Scan for the cell matching the given text and deliver its [X, Y] coordinate at center. 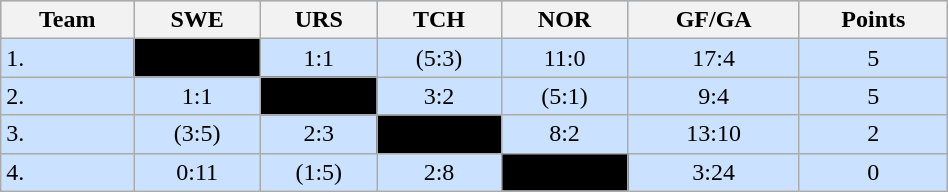
URS [319, 20]
NOR [564, 20]
TCH [439, 20]
8:2 [564, 134]
4. [68, 172]
2:3 [319, 134]
2 [873, 134]
Points [873, 20]
1. [68, 58]
(1:5) [319, 172]
0:11 [198, 172]
0 [873, 172]
17:4 [714, 58]
3:24 [714, 172]
GF/GA [714, 20]
Team [68, 20]
SWE [198, 20]
(5:3) [439, 58]
2:8 [439, 172]
(3:5) [198, 134]
3. [68, 134]
13:10 [714, 134]
11:0 [564, 58]
3:2 [439, 96]
9:4 [714, 96]
2. [68, 96]
(5:1) [564, 96]
